For the text-containing cell, return its midpoint in (x, y) coordinate format. 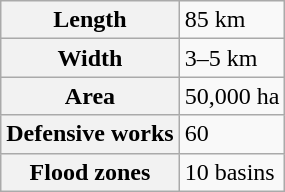
Flood zones (90, 172)
50,000 ha (232, 96)
Defensive works (90, 134)
Width (90, 58)
60 (232, 134)
10 basins (232, 172)
Area (90, 96)
85 km (232, 20)
3–5 km (232, 58)
Length (90, 20)
